Capture the cell that displays the provided text and extract its [X, Y] central coordinate. 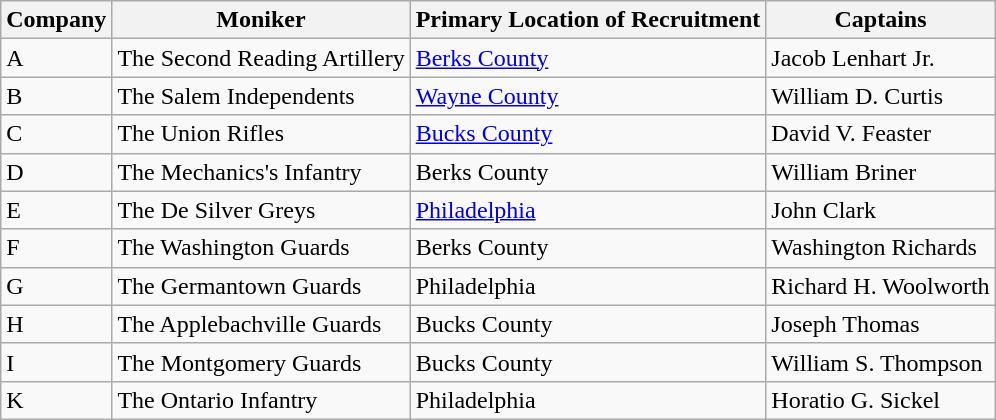
The Salem Independents [261, 96]
C [56, 134]
The Ontario Infantry [261, 400]
The Mechanics's Infantry [261, 172]
I [56, 362]
William D. Curtis [880, 96]
Joseph Thomas [880, 324]
D [56, 172]
Washington Richards [880, 248]
The Montgomery Guards [261, 362]
A [56, 58]
K [56, 400]
The Union Rifles [261, 134]
Company [56, 20]
David V. Feaster [880, 134]
Jacob Lenhart Jr. [880, 58]
William S. Thompson [880, 362]
The Applebachville Guards [261, 324]
Richard H. Woolworth [880, 286]
Horatio G. Sickel [880, 400]
The De Silver Greys [261, 210]
John Clark [880, 210]
Moniker [261, 20]
E [56, 210]
H [56, 324]
Captains [880, 20]
William Briner [880, 172]
F [56, 248]
The Germantown Guards [261, 286]
Wayne County [588, 96]
Primary Location of Recruitment [588, 20]
The Second Reading Artillery [261, 58]
B [56, 96]
G [56, 286]
The Washington Guards [261, 248]
